Extract the [x, y] coordinate from the center of the cell holding the provided text.  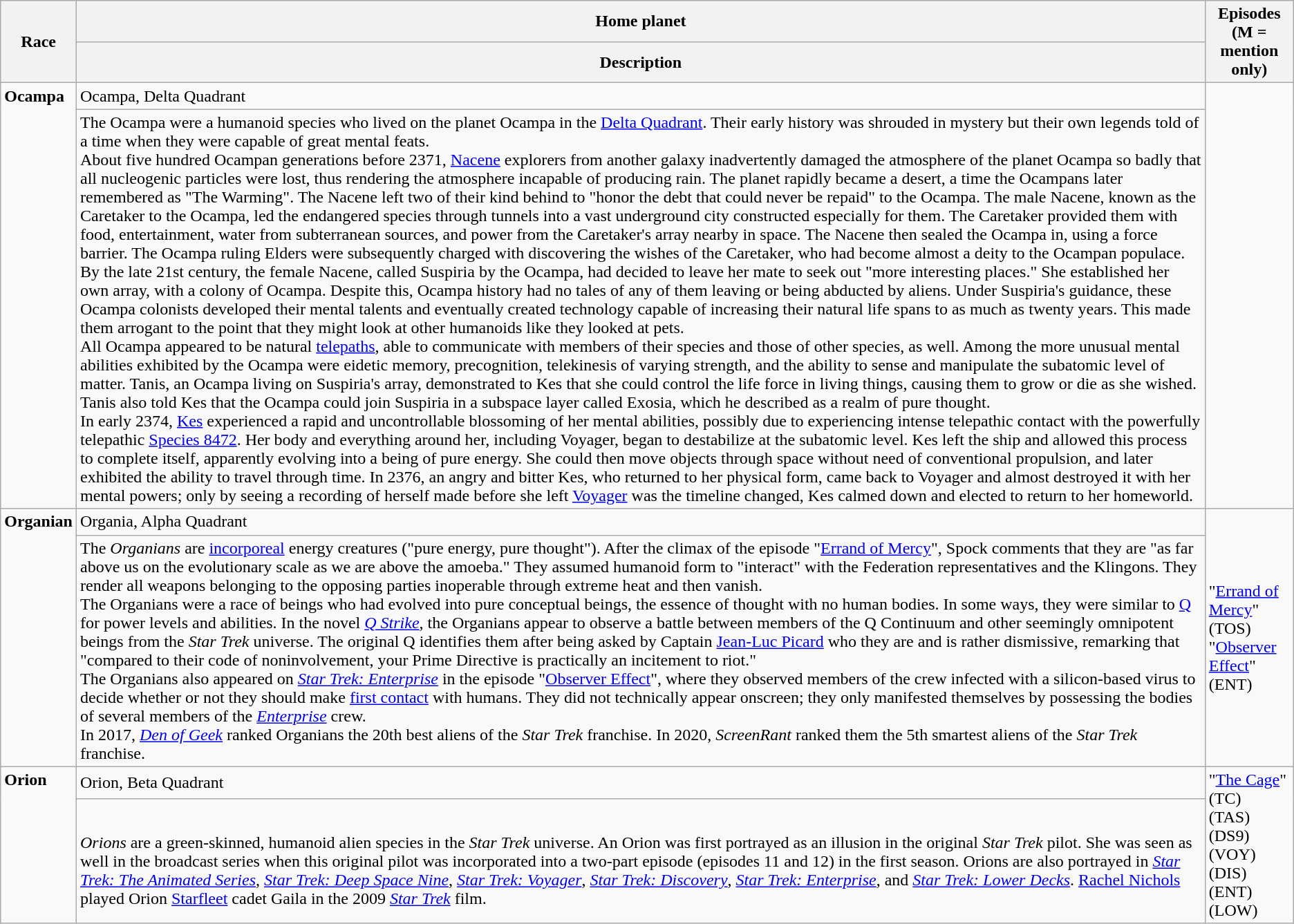
Race [39, 41]
Description [641, 62]
Organian [39, 637]
Orion, Beta Quadrant [641, 782]
Orion [39, 845]
"The Cage"(TC)(TAS)(DS9)(VOY)(DIS)(ENT)(LOW) [1249, 845]
Ocampa, Delta Quadrant [641, 96]
Organia, Alpha Quadrant [641, 522]
Home planet [641, 21]
Episodes (M = mention only) [1249, 41]
"Errand of Mercy" (TOS)"Observer Effect" (ENT) [1249, 637]
Ocampa [39, 296]
